Capture the cell that displays the provided text and extract its [X, Y] central coordinate. 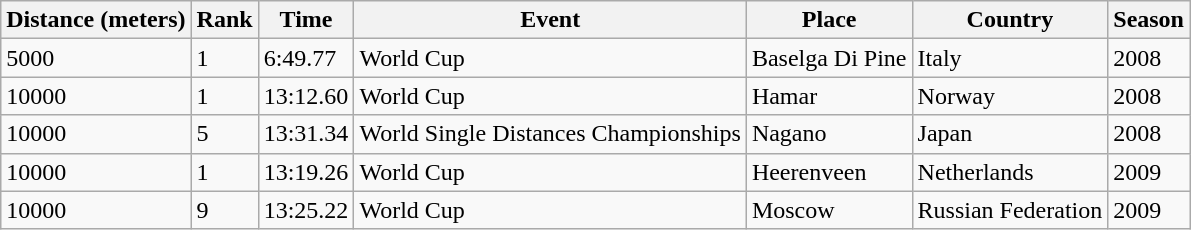
Season [1149, 20]
Heerenveen [829, 172]
Event [550, 20]
Baselga Di Pine [829, 58]
13:31.34 [306, 134]
9 [224, 210]
13:12.60 [306, 96]
13:25.22 [306, 210]
5 [224, 134]
13:19.26 [306, 172]
Rank [224, 20]
Japan [1010, 134]
5000 [96, 58]
Nagano [829, 134]
Russian Federation [1010, 210]
Hamar [829, 96]
Place [829, 20]
World Single Distances Championships [550, 134]
Distance (meters) [96, 20]
Norway [1010, 96]
Italy [1010, 58]
Time [306, 20]
6:49.77 [306, 58]
Netherlands [1010, 172]
Country [1010, 20]
Moscow [829, 210]
